Search for the cell housing the specified text and yield its [X, Y] center coordinate. 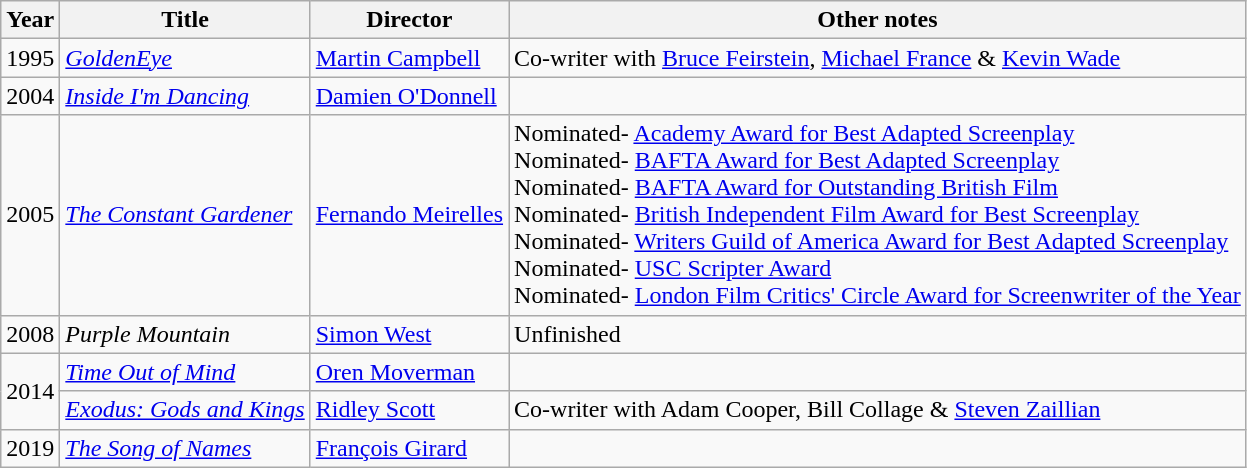
Fernando Meirelles [409, 215]
Martin Campbell [409, 58]
Damien O'Donnell [409, 96]
2008 [30, 334]
The Song of Names [185, 448]
Ridley Scott [409, 410]
Year [30, 20]
Co-writer with Adam Cooper, Bill Collage & Steven Zaillian [878, 410]
Other notes [878, 20]
2014 [30, 391]
François Girard [409, 448]
Purple Mountain [185, 334]
1995 [30, 58]
GoldenEye [185, 58]
Unfinished [878, 334]
Inside I'm Dancing [185, 96]
Oren Moverman [409, 372]
2019 [30, 448]
2005 [30, 215]
Co-writer with Bruce Feirstein, Michael France & Kevin Wade [878, 58]
The Constant Gardener [185, 215]
Exodus: Gods and Kings [185, 410]
Simon West [409, 334]
Director [409, 20]
2004 [30, 96]
Title [185, 20]
Time Out of Mind [185, 372]
